Determine the (x, y) coordinate at the center of the cell enclosing the given text.  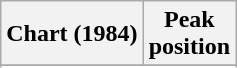
Chart (1984) (72, 34)
Peakposition (189, 34)
